From the cell containing the given text, extract its center point as (X, Y) coordinate. 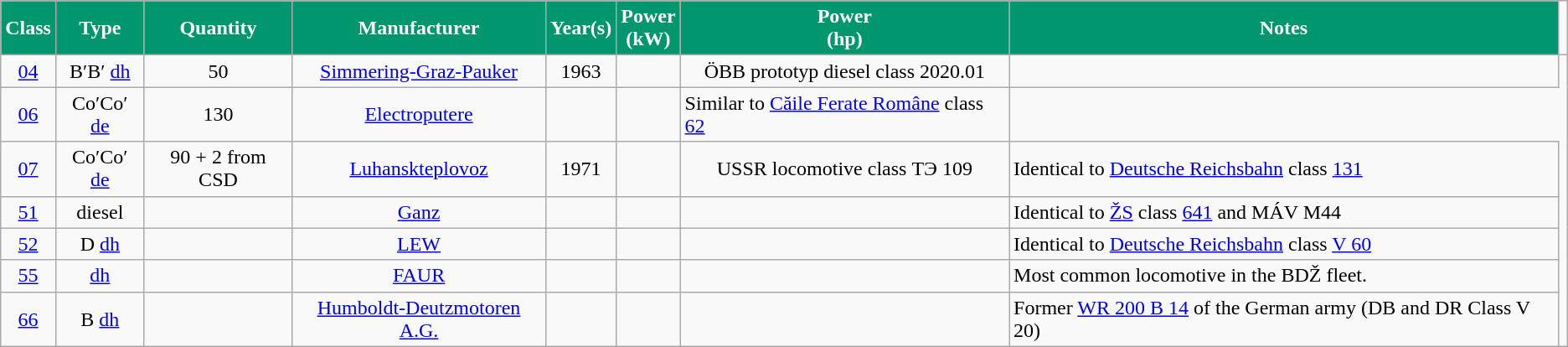
55 (28, 276)
Quantity (218, 28)
06 (28, 114)
04 (28, 71)
Manufacturer (419, 28)
130 (218, 114)
B dh (100, 319)
Former WR 200 B 14 of the German army (DB and DR Class V 20) (1284, 319)
LEW (419, 244)
Type (100, 28)
66 (28, 319)
Similar to Căile Ferate Române class 62 (844, 114)
Class (28, 28)
Notes (1284, 28)
dh (100, 276)
Humboldt-Deutzmotoren A.G. (419, 319)
FAUR (419, 276)
90 + 2 from CSD (218, 169)
51 (28, 212)
1963 (580, 71)
50 (218, 71)
Identical to Deutsche Reichsbahn class V 60 (1284, 244)
Ganz (419, 212)
diesel (100, 212)
Year(s) (580, 28)
Simmering-Graz-Pauker (419, 71)
Power(kW) (648, 28)
B′B′ dh (100, 71)
1971 (580, 169)
Luhanskteplovoz (419, 169)
Power(hp) (844, 28)
ÖBB prototyp diesel class 2020.01 (844, 71)
USSR locomotive class ТЭ 109 (844, 169)
Electroputere (419, 114)
52 (28, 244)
D dh (100, 244)
Identical to ŽS class 641 and MÁV M44 (1284, 212)
Identical to Deutsche Reichsbahn class 131 (1284, 169)
Most common locomotive in the BDŽ fleet. (1284, 276)
07 (28, 169)
